Search for the cell housing the specified text and yield its (x, y) center coordinate. 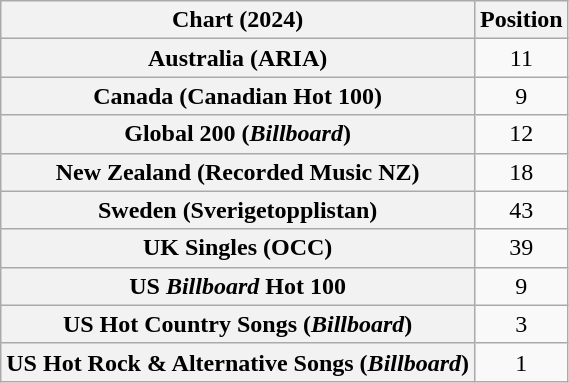
US Hot Rock & Alternative Songs (Billboard) (238, 362)
US Billboard Hot 100 (238, 286)
1 (521, 362)
3 (521, 324)
Chart (2024) (238, 20)
12 (521, 134)
UK Singles (OCC) (238, 248)
Sweden (Sverigetopplistan) (238, 210)
Global 200 (Billboard) (238, 134)
Australia (ARIA) (238, 58)
39 (521, 248)
18 (521, 172)
11 (521, 58)
43 (521, 210)
Position (521, 20)
Canada (Canadian Hot 100) (238, 96)
New Zealand (Recorded Music NZ) (238, 172)
US Hot Country Songs (Billboard) (238, 324)
